Scan for the cell matching the given text and deliver its (x, y) coordinate at center. 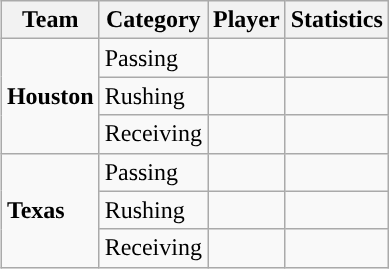
Team (50, 20)
Texas (50, 210)
Player (247, 20)
Category (153, 20)
Houston (50, 96)
Statistics (336, 20)
